Output the [x, y] coordinate of the center of the cell containing the given text.  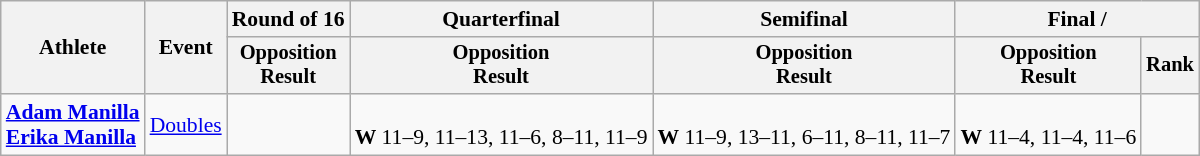
Adam ManillaErika Manilla [73, 124]
W 11–4, 11–4, 11–6 [1048, 124]
W 11–9, 13–11, 6–11, 8–11, 11–7 [804, 124]
Athlete [73, 48]
Semifinal [804, 19]
Event [186, 48]
Rank [1170, 66]
Doubles [186, 124]
W 11–9, 11–13, 11–6, 8–11, 11–9 [502, 124]
Quarterfinal [502, 19]
Round of 16 [288, 19]
Final / [1076, 19]
